Extract the [x, y] coordinate from the center of the cell holding the provided text.  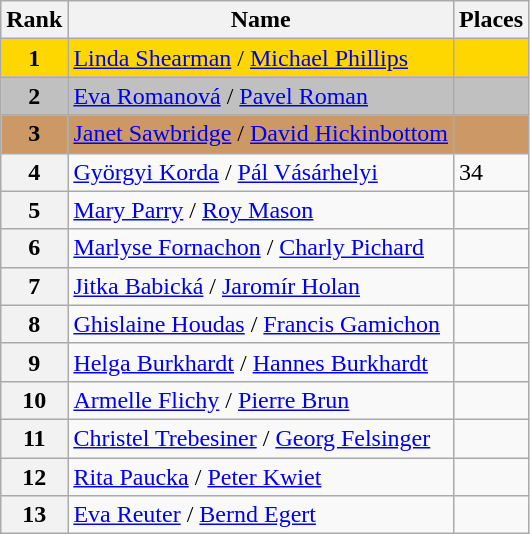
Mary Parry / Roy Mason [261, 210]
Linda Shearman / Michael Phillips [261, 58]
Ghislaine Houdas / Francis Gamichon [261, 324]
3 [34, 134]
13 [34, 515]
Places [492, 20]
Eva Reuter / Bernd Egert [261, 515]
10 [34, 400]
Christel Trebesiner / Georg Felsinger [261, 438]
11 [34, 438]
4 [34, 172]
7 [34, 286]
Jitka Babická / Jaromír Holan [261, 286]
9 [34, 362]
12 [34, 477]
Marlyse Fornachon / Charly Pichard [261, 248]
34 [492, 172]
Name [261, 20]
Györgyi Korda / Pál Vásárhelyi [261, 172]
1 [34, 58]
Helga Burkhardt / Hannes Burkhardt [261, 362]
5 [34, 210]
6 [34, 248]
Rita Paucka / Peter Kwiet [261, 477]
Armelle Flichy / Pierre Brun [261, 400]
Janet Sawbridge / David Hickinbottom [261, 134]
2 [34, 96]
Rank [34, 20]
Eva Romanová / Pavel Roman [261, 96]
8 [34, 324]
